Capture the cell that displays the provided text and extract its (X, Y) central coordinate. 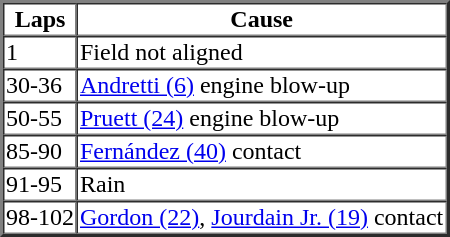
91-95 (40, 184)
Laps (40, 20)
Fernández (40) contact (262, 152)
98-102 (40, 218)
Rain (262, 184)
1 (40, 52)
Cause (262, 20)
30-36 (40, 86)
Andretti (6) engine blow-up (262, 86)
Field not aligned (262, 52)
Gordon (22), Jourdain Jr. (19) contact (262, 218)
85-90 (40, 152)
50-55 (40, 118)
Pruett (24) engine blow-up (262, 118)
